Return [x, y] of the center of cell containing provided text 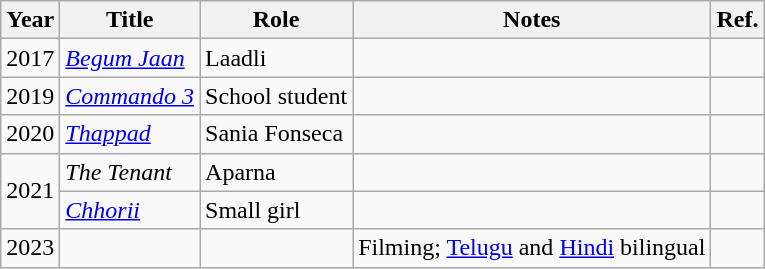
Chhorii [130, 210]
Filming; Telugu and Hindi bilingual [532, 248]
Ref. [738, 20]
Title [130, 20]
Aparna [276, 172]
Role [276, 20]
Sania Fonseca [276, 134]
2017 [30, 58]
Year [30, 20]
2023 [30, 248]
2019 [30, 96]
School student [276, 96]
2021 [30, 191]
The Tenant [130, 172]
Commando 3 [130, 96]
Notes [532, 20]
2020 [30, 134]
Small girl [276, 210]
Thappad [130, 134]
Laadli [276, 58]
Begum Jaan [130, 58]
